Output the (x, y) coordinate of the center of the cell containing the given text.  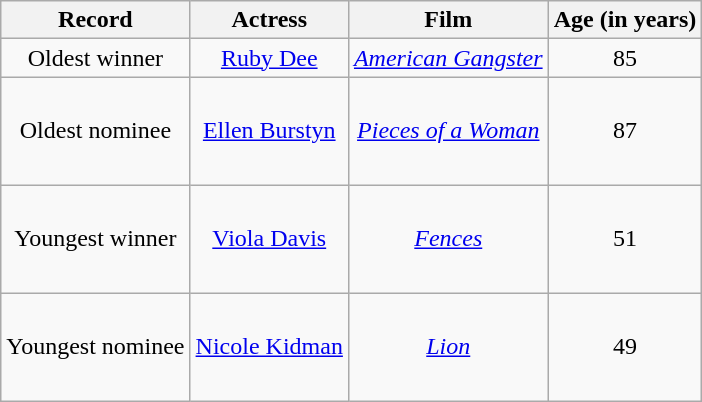
Pieces of a Woman (448, 131)
49 (625, 347)
Youngest nominee (96, 347)
Record (96, 20)
Ruby Dee (269, 58)
Ellen Burstyn (269, 131)
85 (625, 58)
Oldest winner (96, 58)
Age (in years) (625, 20)
Actress (269, 20)
Youngest winner (96, 239)
Viola Davis (269, 239)
Lion (448, 347)
87 (625, 131)
51 (625, 239)
Fences (448, 239)
American Gangster (448, 58)
Nicole Kidman (269, 347)
Oldest nominee (96, 131)
Film (448, 20)
